Locate the cell with the specified text and output its (x, y) center coordinate. 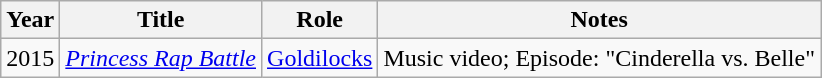
Princess Rap Battle (161, 58)
Year (30, 20)
Notes (600, 20)
Role (320, 20)
2015 (30, 58)
Title (161, 20)
Goldilocks (320, 58)
Music video; Episode: "Cinderella vs. Belle" (600, 58)
